From the cell containing the given text, extract its center point as (x, y) coordinate. 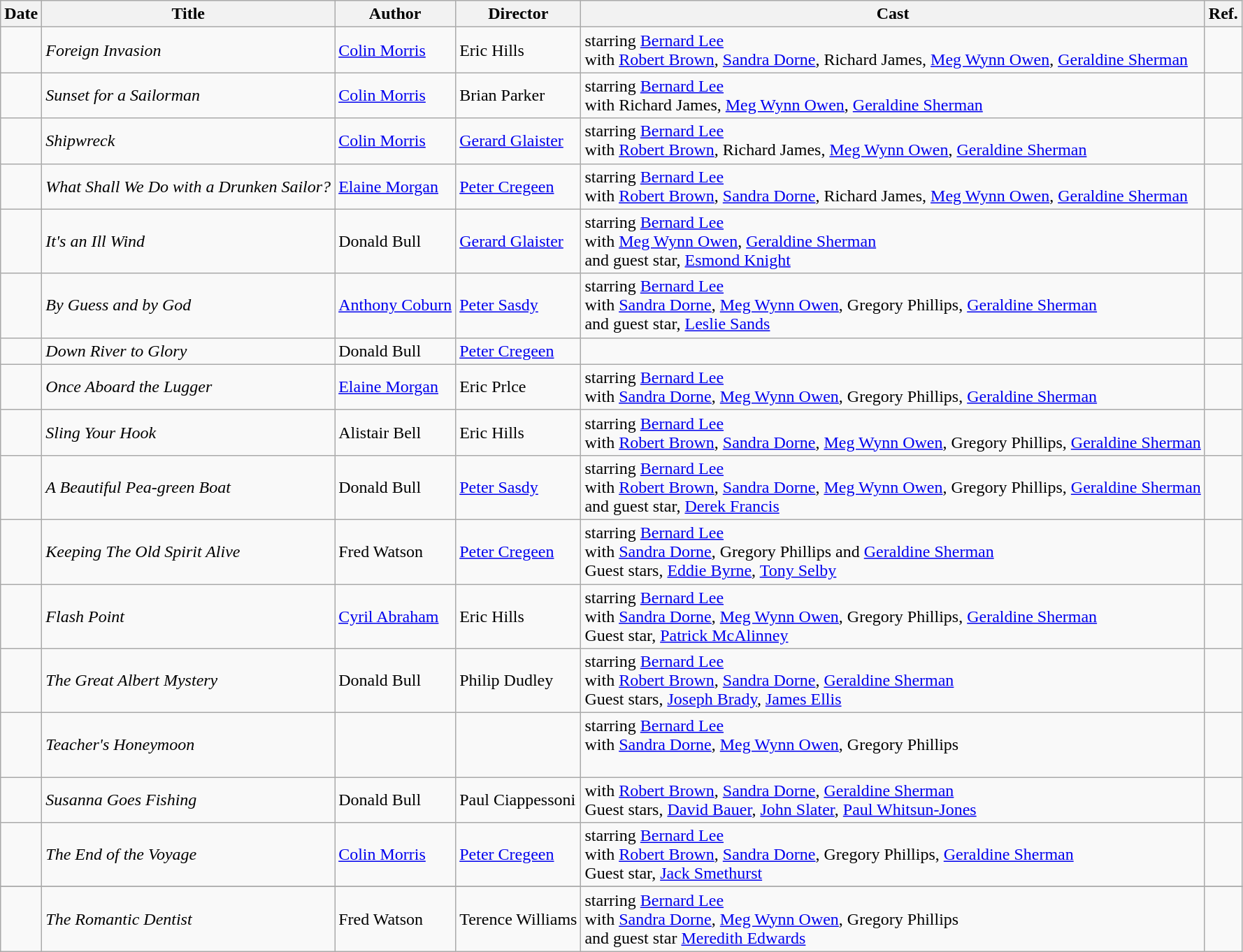
starring Bernard Lee with Sandra Dorne, Meg Wynn Owen, Gregory Phillips, Geraldine Sherman (893, 387)
The End of the Voyage (189, 855)
Alistair Bell (396, 432)
starring Bernard Lee with Robert Brown, Sandra Dorne, Meg Wynn Owen, Gregory Phillips, Geraldine Sherman and guest star, Derek Francis (893, 487)
starring Bernard Lee with Sandra Dorne, Gregory Phillips and Geraldine ShermanGuest stars, Eddie Byrne, Tony Selby (893, 551)
Terence Williams (519, 919)
The Romantic Dentist (189, 919)
It's an Ill Wind (189, 241)
Author (396, 14)
By Guess and by God (189, 305)
What Shall We Do with a Drunken Sailor? (189, 186)
Sunset for a Sailorman (189, 95)
with Robert Brown, Sandra Dorne, Geraldine ShermanGuest stars, David Bauer, John Slater, Paul Whitsun-Jones (893, 800)
Philip Dudley (519, 681)
starring Bernard Lee with Robert Brown, Sandra Dorne, Meg Wynn Owen, Gregory Phillips, Geraldine Sherman (893, 432)
Susanna Goes Fishing (189, 800)
Cyril Abraham (396, 616)
The Great Albert Mystery (189, 681)
starring Bernard Leewith Richard James, Meg Wynn Owen, Geraldine Sherman (893, 95)
starring Bernard Lee with Robert Brown, Richard James, Meg Wynn Owen, Geraldine Sherman (893, 141)
Sling Your Hook (189, 432)
starring Bernard Lee with Sandra Dorne, Meg Wynn Owen, Gregory Phillips and guest star Meredith Edwards (893, 919)
starring Bernard Lee with Sandra Dorne, Meg Wynn Owen, Gregory Phillips, Geraldine ShermanGuest star, Patrick McAlinney (893, 616)
starring Bernard Lee with Robert Brown, Sandra Dorne, Gregory Phillips, Geraldine ShermanGuest star, Jack Smethurst (893, 855)
Eric Prlce (519, 387)
Once Aboard the Lugger (189, 387)
starring Bernard Lee with Meg Wynn Owen, Geraldine Sherman and guest star, Esmond Knight (893, 241)
Date (21, 14)
Brian Parker (519, 95)
starring Bernard Lee with Sandra Dorne, Meg Wynn Owen, Gregory Phillips, Geraldine Sherman and guest star, Leslie Sands (893, 305)
starring Bernard Lee with Robert Brown, Sandra Dorne, Geraldine ShermanGuest stars, Joseph Brady, James Ellis (893, 681)
Anthony Coburn (396, 305)
Flash Point (189, 616)
Ref. (1223, 14)
starring Bernard Lee with Sandra Dorne, Meg Wynn Owen, Gregory Phillips (893, 745)
Down River to Glory (189, 351)
Director (519, 14)
A Beautiful Pea-green Boat (189, 487)
Title (189, 14)
Paul Ciappessoni (519, 800)
Keeping The Old Spirit Alive (189, 551)
Foreign Invasion (189, 50)
Cast (893, 14)
Teacher's Honeymoon (189, 745)
Shipwreck (189, 141)
